Find where the given text appears and provide that cell's center as [x, y] coordinate. 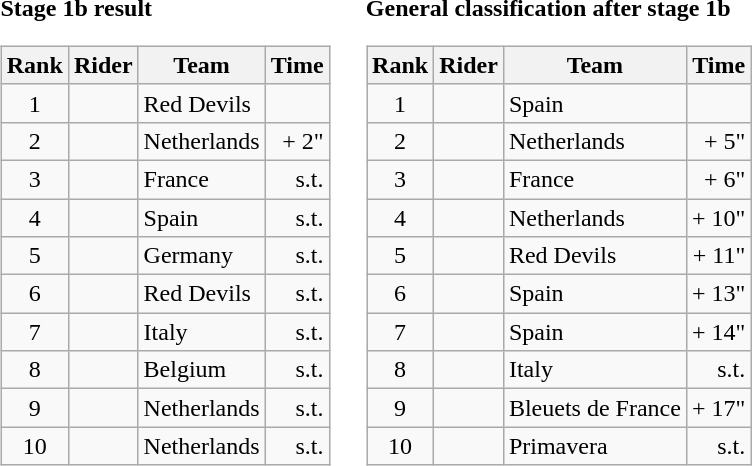
+ 2" [297, 141]
Primavera [594, 446]
+ 6" [718, 179]
Bleuets de France [594, 408]
Germany [202, 256]
+ 17" [718, 408]
+ 5" [718, 141]
+ 10" [718, 217]
+ 11" [718, 256]
Belgium [202, 370]
+ 14" [718, 332]
+ 13" [718, 294]
